Detect which cell encompasses the target text, then output its (X, Y) center coordinate. 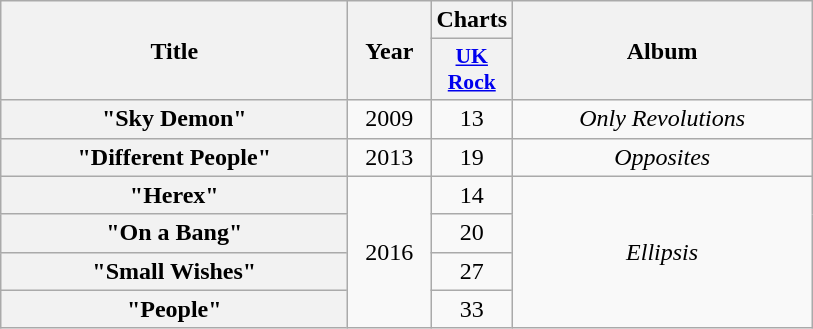
2009 (390, 119)
19 (472, 157)
Opposites (662, 157)
UKRock (472, 70)
2013 (390, 157)
Ellipsis (662, 252)
"Different People" (174, 157)
20 (472, 233)
Year (390, 50)
"Sky Demon" (174, 119)
Only Revolutions (662, 119)
14 (472, 195)
"On a Bang" (174, 233)
"Herex" (174, 195)
"People" (174, 309)
33 (472, 309)
13 (472, 119)
27 (472, 271)
"Small Wishes" (174, 271)
Album (662, 50)
2016 (390, 252)
Charts (472, 20)
Title (174, 50)
